Extract the [x, y] coordinate from the center of the cell holding the provided text.  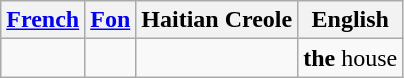
Fon [110, 20]
French [43, 20]
the house [350, 58]
Haitian Creole [217, 20]
English [350, 20]
